Return the [x, y] coordinate for the center point of the cell that contains the specified text.  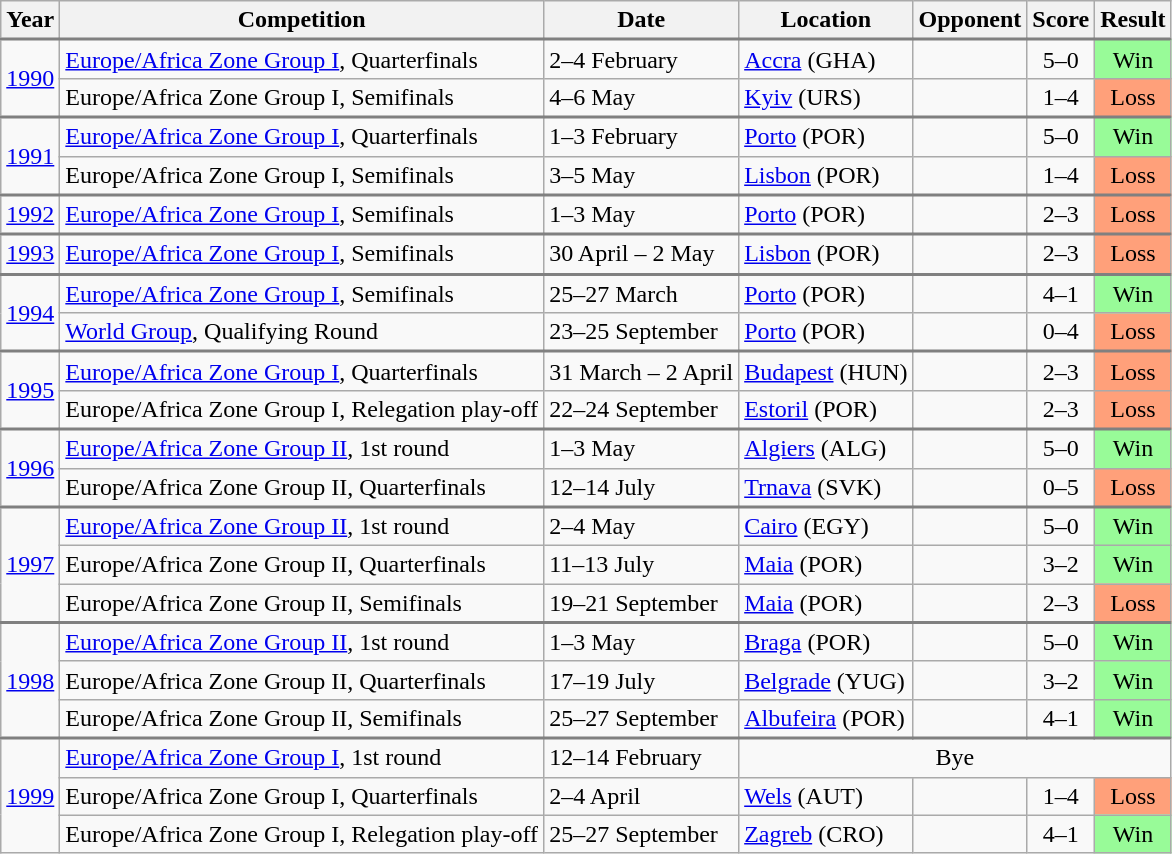
12–14 July [642, 488]
Albufeira (POR) [826, 718]
23–25 September [642, 332]
Estoril (POR) [826, 410]
22–24 September [642, 410]
Cairo (EGY) [826, 526]
1999 [30, 796]
Date [642, 20]
1998 [30, 680]
Competition [302, 20]
Location [826, 20]
12–14 February [642, 758]
Zagreb (CRO) [826, 834]
11–13 July [642, 565]
31 March – 2 April [642, 372]
1–3 February [642, 136]
19–21 September [642, 604]
30 April – 2 May [642, 254]
1990 [30, 79]
Braga (POR) [826, 642]
25–27 March [642, 294]
Result [1133, 20]
Belgrade (YUG) [826, 680]
1993 [30, 254]
World Group, Qualifying Round [302, 332]
Score [1061, 20]
Accra (GHA) [826, 60]
0–5 [1061, 488]
Wels (AUT) [826, 796]
Algiers (ALG) [826, 448]
2–4 February [642, 60]
1996 [30, 468]
0–4 [1061, 332]
Bye [955, 758]
Kyiv (URS) [826, 98]
2–4 May [642, 526]
17–19 July [642, 680]
1997 [30, 565]
Europe/Africa Zone Group I, 1st round [302, 758]
4–6 May [642, 98]
Year [30, 20]
1994 [30, 313]
1991 [30, 156]
Trnava (SVK) [826, 488]
Budapest (HUN) [826, 372]
1992 [30, 215]
3–5 May [642, 176]
2–4 April [642, 796]
Opponent [970, 20]
1995 [30, 391]
